Output the (X, Y) coordinate of the center of the cell containing the given text.  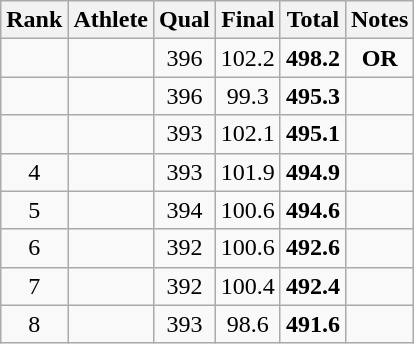
4 (34, 172)
101.9 (248, 172)
5 (34, 210)
491.6 (312, 324)
100.4 (248, 286)
Final (248, 20)
7 (34, 286)
494.6 (312, 210)
102.1 (248, 134)
98.6 (248, 324)
Qual (185, 20)
6 (34, 248)
495.3 (312, 96)
OR (379, 58)
Total (312, 20)
99.3 (248, 96)
394 (185, 210)
494.9 (312, 172)
492.6 (312, 248)
Rank (34, 20)
495.1 (312, 134)
102.2 (248, 58)
498.2 (312, 58)
492.4 (312, 286)
Notes (379, 20)
8 (34, 324)
Athlete (111, 20)
